Provide the [x, y] coordinate of the cell's center where the given text is located.  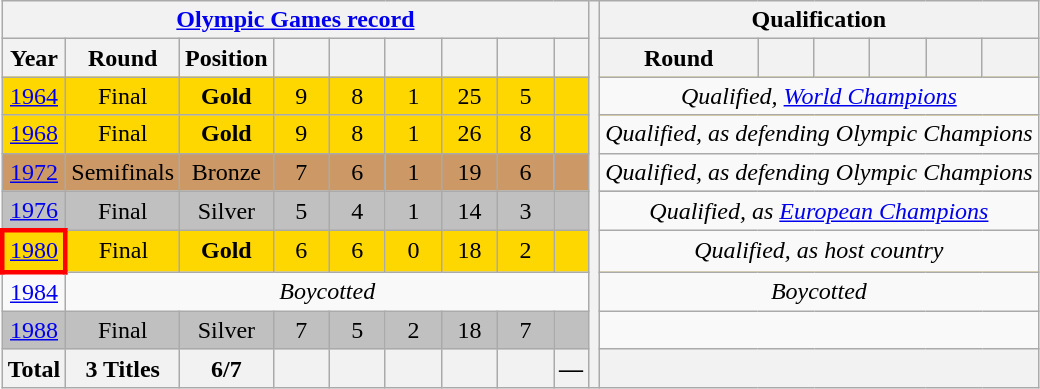
0 [413, 252]
1968 [34, 134]
1988 [34, 330]
Qualified, as European Champions [819, 211]
1964 [34, 96]
Qualification [819, 20]
— [572, 368]
19 [469, 172]
26 [469, 134]
1980 [34, 252]
3 Titles [123, 368]
Total [34, 368]
3 [526, 211]
1972 [34, 172]
Position [227, 58]
4 [357, 211]
Semifinals [123, 172]
Qualified, World Champions [819, 96]
Olympic Games record [295, 20]
14 [469, 211]
1984 [34, 292]
Year [34, 58]
Qualified, as host country [819, 252]
6/7 [227, 368]
Bronze [227, 172]
1976 [34, 211]
25 [469, 96]
